Return [x, y] of the center of cell containing provided text 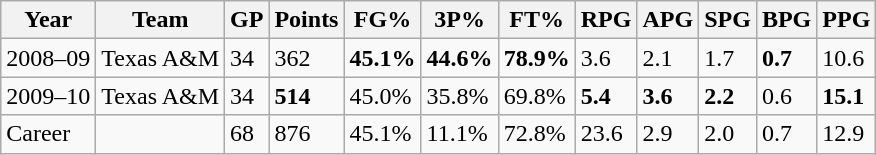
GP [247, 20]
72.8% [536, 134]
23.6 [606, 134]
3P% [460, 20]
2.9 [668, 134]
10.6 [846, 58]
FT% [536, 20]
2008–09 [48, 58]
SPG [728, 20]
PPG [846, 20]
15.1 [846, 96]
362 [306, 58]
35.8% [460, 96]
5.4 [606, 96]
12.9 [846, 134]
2.2 [728, 96]
876 [306, 134]
68 [247, 134]
0.6 [786, 96]
APG [668, 20]
FG% [382, 20]
78.9% [536, 58]
514 [306, 96]
RPG [606, 20]
45.0% [382, 96]
2009–10 [48, 96]
2.0 [728, 134]
2.1 [668, 58]
1.7 [728, 58]
BPG [786, 20]
Year [48, 20]
69.8% [536, 96]
44.6% [460, 58]
Points [306, 20]
Team [160, 20]
11.1% [460, 134]
Career [48, 134]
